Provide the [X, Y] coordinate of the cell's center where the given text is located.  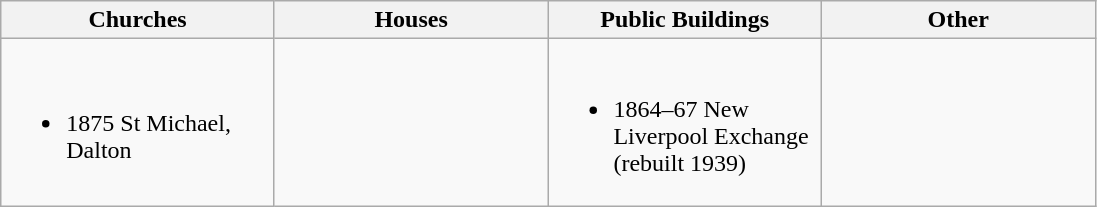
Houses [411, 20]
1875 St Michael, Dalton [138, 122]
Public Buildings [685, 20]
1864–67 New Liverpool Exchange (rebuilt 1939) [685, 122]
Churches [138, 20]
Other [958, 20]
